From the cell containing the given text, extract its center point as (X, Y) coordinate. 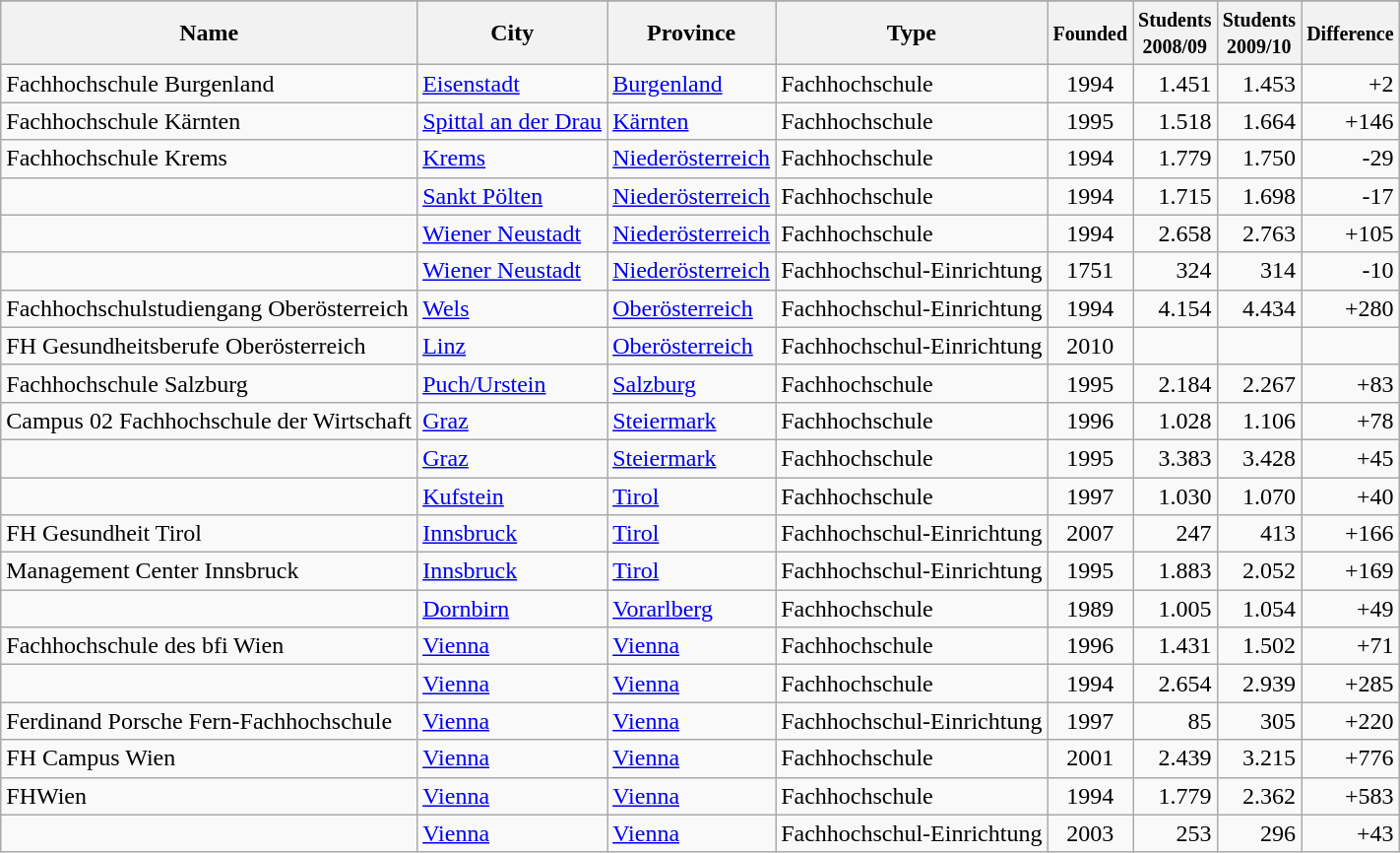
Linz (512, 346)
+71 (1351, 646)
Salzburg (691, 383)
2010 (1091, 346)
Dornbirn (512, 609)
3.215 (1259, 758)
+220 (1351, 721)
Fachhochschule des bfi Wien (209, 646)
+105 (1351, 233)
+146 (1351, 121)
Ferdinand Porsche Fern-Fachhochschule (209, 721)
1.005 (1176, 609)
1.054 (1259, 609)
Students2008/09 (1176, 33)
2.439 (1176, 758)
3.428 (1259, 458)
+2 (1351, 84)
-10 (1351, 271)
+583 (1351, 796)
1.502 (1259, 646)
Fachhochschule Burgenland (209, 84)
+169 (1351, 571)
305 (1259, 721)
City (512, 33)
2.763 (1259, 233)
2.658 (1176, 233)
Province (691, 33)
85 (1176, 721)
Wels (512, 308)
1.028 (1176, 421)
253 (1176, 833)
2.052 (1259, 571)
2001 (1091, 758)
Type (912, 33)
+43 (1351, 833)
FH Gesundheit Tirol (209, 534)
1.106 (1259, 421)
Fachhochschule Krems (209, 159)
2.362 (1259, 796)
2.654 (1176, 684)
Sankt Pölten (512, 196)
Spittal an der Drau (512, 121)
2.267 (1259, 383)
Founded (1091, 33)
+78 (1351, 421)
1.715 (1176, 196)
1.030 (1176, 495)
Management Center Innsbruck (209, 571)
Fachhochschulstudiengang Oberösterreich (209, 308)
4.434 (1259, 308)
1751 (1091, 271)
296 (1259, 833)
+280 (1351, 308)
-17 (1351, 196)
Difference (1351, 33)
314 (1259, 271)
+166 (1351, 534)
1.431 (1176, 646)
Krems (512, 159)
FHWien (209, 796)
Name (209, 33)
1.070 (1259, 495)
1.883 (1176, 571)
+40 (1351, 495)
1.453 (1259, 84)
Kufstein (512, 495)
1.518 (1176, 121)
+83 (1351, 383)
+776 (1351, 758)
FH Campus Wien (209, 758)
2.939 (1259, 684)
+45 (1351, 458)
Fachhochschule Kärnten (209, 121)
+49 (1351, 609)
1989 (1091, 609)
2007 (1091, 534)
1.750 (1259, 159)
2003 (1091, 833)
Kärnten (691, 121)
247 (1176, 534)
2.184 (1176, 383)
1.698 (1259, 196)
Campus 02 Fachhochschule der Wirtschaft (209, 421)
Puch/Urstein (512, 383)
1.451 (1176, 84)
Eisenstadt (512, 84)
Fachhochschule Salzburg (209, 383)
3.383 (1176, 458)
Vorarlberg (691, 609)
413 (1259, 534)
Students2009/10 (1259, 33)
-29 (1351, 159)
FH Gesundheitsberufe Oberösterreich (209, 346)
4.154 (1176, 308)
+285 (1351, 684)
Burgenland (691, 84)
324 (1176, 271)
1.664 (1259, 121)
